Locate the cell with the specified text and output its [x, y] center coordinate. 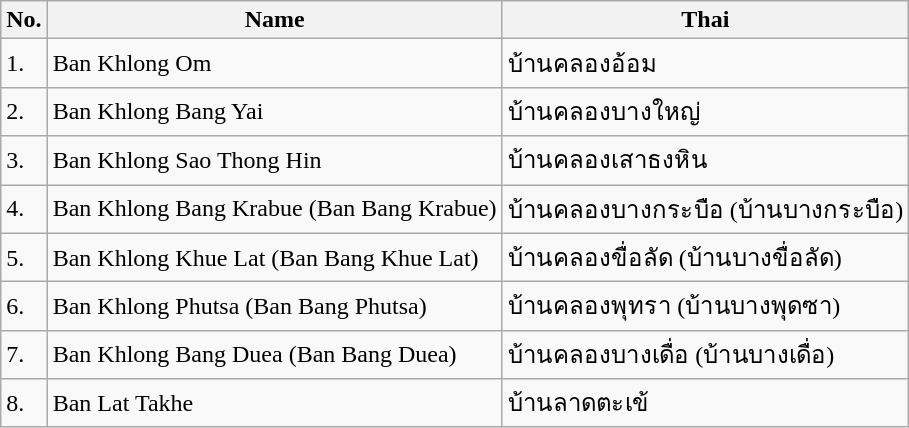
บ้านลาดตะเข้ [706, 404]
บ้านคลองบางใหญ่ [706, 112]
บ้านคลองบางเดื่อ (บ้านบางเดื่อ) [706, 354]
Ban Khlong Om [274, 64]
Ban Khlong Khue Lat (Ban Bang Khue Lat) [274, 258]
Ban Khlong Bang Krabue (Ban Bang Krabue) [274, 208]
Ban Khlong Phutsa (Ban Bang Phutsa) [274, 306]
บ้านคลองเสาธงหิน [706, 160]
Ban Khlong Sao Thong Hin [274, 160]
Ban Khlong Bang Duea (Ban Bang Duea) [274, 354]
No. [24, 20]
5. [24, 258]
3. [24, 160]
1. [24, 64]
บ้านคลองบางกระบือ (บ้านบางกระบือ) [706, 208]
บ้านคลองอ้อม [706, 64]
Thai [706, 20]
4. [24, 208]
7. [24, 354]
Ban Lat Takhe [274, 404]
บ้านคลองพุทรา (บ้านบางพุดซา) [706, 306]
Name [274, 20]
6. [24, 306]
บ้านคลองขื่อลัด (บ้านบางขื่อลัด) [706, 258]
2. [24, 112]
8. [24, 404]
Ban Khlong Bang Yai [274, 112]
